Pinpoint the cell where the given text exists, returning its (X, Y) midpoint coordinate. 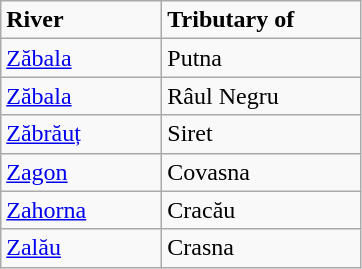
Cracău (262, 210)
Tributary of (262, 20)
Zalău (82, 248)
Crasna (262, 248)
Covasna (262, 172)
Râul Negru (262, 96)
Siret (262, 134)
Zagon (82, 172)
River (82, 20)
Zăbrăuț (82, 134)
Zahorna (82, 210)
Putna (262, 58)
